Return the (X, Y) coordinate for the center point of the cell that contains the specified text.  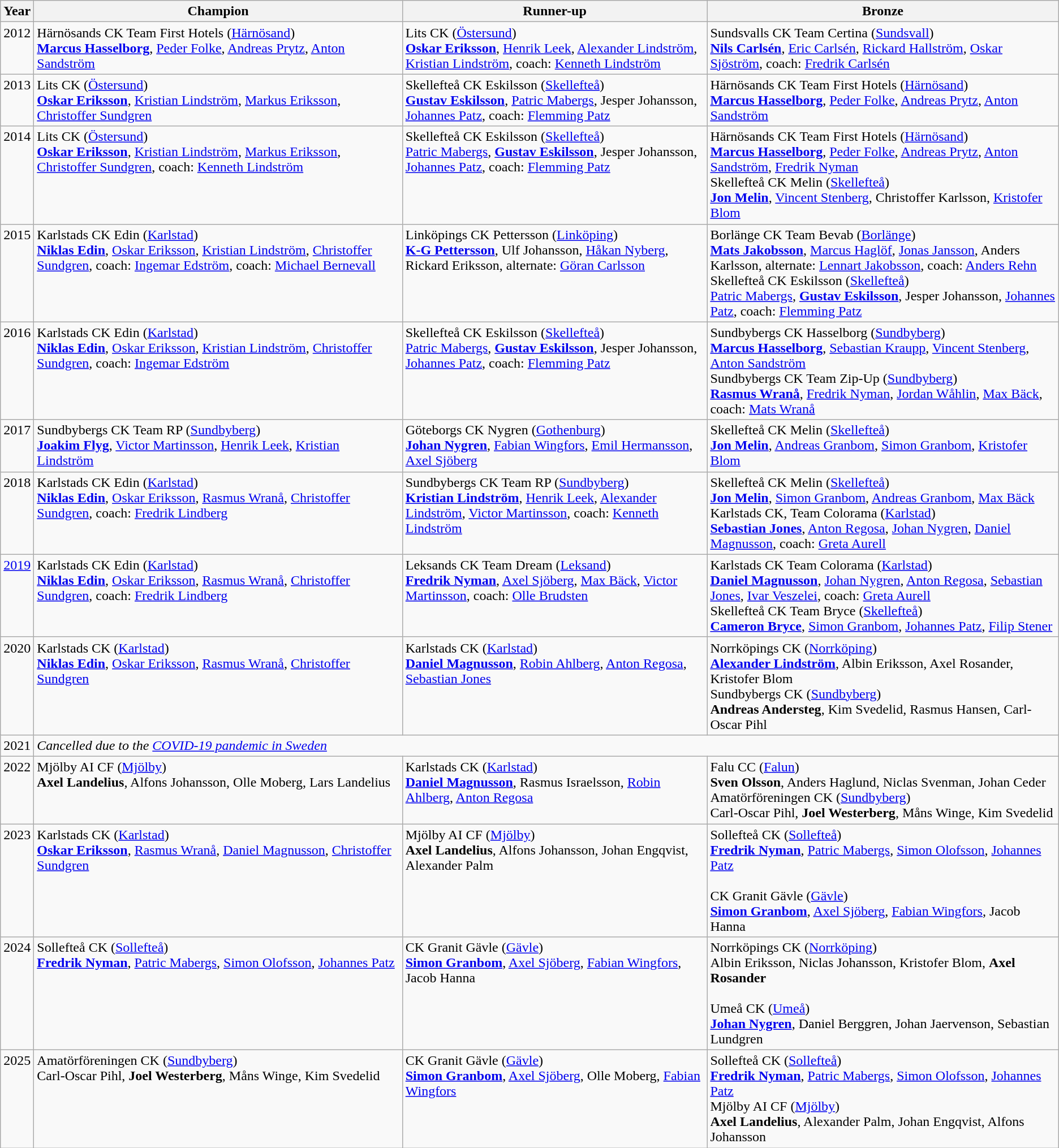
CK Granit Gävle (Gävle) Simon Granbom, Axel Sjöberg, Olle Moberg, Fabian Wingfors (554, 1099)
Skellefteå CK Eskilsson (Skellefteå)Gustav Eskilsson, Patric Mabergs, Jesper Johansson, Johannes Patz, coach: Flemming Patz (554, 100)
2019 (17, 595)
Sundbybergs CK Team RP (Sundbyberg)Kristian Lindström, Henrik Leek, Alexander Lindström, Victor Martinsson, coach: Kenneth Lindström (554, 513)
2024 (17, 994)
Karlstads CK (Karlstad) Daniel Magnusson, Rasmus Israelsson, Robin Ahlberg, Anton Regosa (554, 789)
Lits CK (Östersund)Oskar Eriksson, Kristian Lindström, Markus Eriksson, Christoffer Sundgren (218, 100)
Bronze (882, 11)
CK Granit Gävle (Gävle) Simon Granbom, Axel Sjöberg, Fabian Wingfors, Jacob Hanna (554, 994)
Runner-up (554, 11)
Champion (218, 11)
2018 (17, 513)
Karlstads CK (Karlstad)Daniel Magnusson, Robin Ahlberg, Anton Regosa, Sebastian Jones (554, 685)
Karlstads CK Edin (Karlstad)Niklas Edin, Oskar Eriksson, Kristian Lindström, Christoffer Sundgren, coach: Ingemar Edström, coach: Michael Bernevall (218, 273)
Mjölby AI CF (Mjölby) Axel Landelius, Alfons Johansson, Olle Moberg, Lars Landelius (218, 789)
Göteborgs CK Nygren (Gothenburg)Johan Nygren, Fabian Wingfors, Emil Hermansson, Axel Sjöberg (554, 446)
Karlstads CK (Karlstad) Oskar Eriksson, Rasmus Wranå, Daniel Magnusson, Christoffer Sundgren (218, 880)
2021 (17, 745)
2020 (17, 685)
Sundsvalls CK Team Certina (Sundsvall)Nils Carlsén, Eric Carlsén, Rickard Hallström, Oskar Sjöström, coach: Fredrik Carlsén (882, 48)
2013 (17, 100)
Sollefteå CK (Sollefteå) Fredrik Nyman, Patric Mabergs, Simon Olofsson, Johannes Patz (218, 994)
2016 (17, 371)
Skellefteå CK Melin (Skellefteå)Jon Melin, Andreas Granbom, Simon Granbom, Kristofer Blom (882, 446)
Leksands CK Team Dream (Leksand)Fredrik Nyman, Axel Sjöberg, Max Bäck, Victor Martinsson, coach: Olle Brudsten (554, 595)
Mjölby AI CF (Mjölby) Axel Landelius, Alfons Johansson, Johan Engqvist, Alexander Palm (554, 880)
Amatörföreningen CK (Sundbyberg) Carl-Oscar Pihl, Joel Westerberg, Måns Winge, Kim Svedelid (218, 1099)
2012 (17, 48)
Cancelled due to the COVID-19 pandemic in Sweden (546, 745)
Lits CK (Östersund)Oskar Eriksson, Kristian Lindström, Markus Eriksson, Christoffer Sundgren, coach: Kenneth Lindström (218, 175)
Linköpings CK Pettersson (Linköping)K-G Pettersson, Ulf Johansson, Håkan Nyberg, Rickard Eriksson, alternate: Göran Carlsson (554, 273)
2017 (17, 446)
2014 (17, 175)
Sundbybergs CK Team RP (Sundbyberg)Joakim Flyg, Victor Martinsson, Henrik Leek, Kristian Lindström (218, 446)
2015 (17, 273)
Karlstads CK (Karlstad)Niklas Edin, Oskar Eriksson, Rasmus Wranå, Christoffer Sundgren (218, 685)
Year (17, 11)
Lits CK (Östersund)Oskar Eriksson, Henrik Leek, Alexander Lindström, Kristian Lindström, coach: Kenneth Lindström (554, 48)
2025 (17, 1099)
2022 (17, 789)
Karlstads CK Edin (Karlstad)Niklas Edin, Oskar Eriksson, Kristian Lindström, Christoffer Sundgren, coach: Ingemar Edström (218, 371)
2023 (17, 880)
